Pinpoint the cell where the given text exists, returning its [x, y] midpoint coordinate. 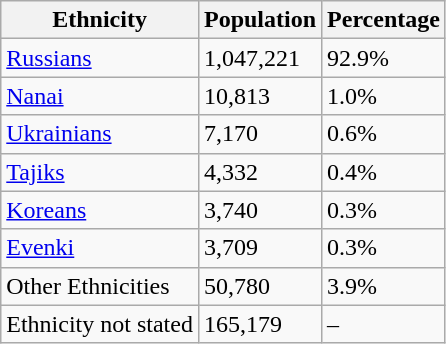
Evenki [100, 248]
Russians [100, 58]
Koreans [100, 210]
Nanai [100, 96]
10,813 [260, 96]
0.6% [384, 134]
Tajiks [100, 172]
1.0% [384, 96]
50,780 [260, 286]
4,332 [260, 172]
3.9% [384, 286]
92.9% [384, 58]
165,179 [260, 324]
3,740 [260, 210]
– [384, 324]
3,709 [260, 248]
7,170 [260, 134]
Population [260, 20]
Ethnicity not stated [100, 324]
0.4% [384, 172]
Other Ethnicities [100, 286]
Ethnicity [100, 20]
Percentage [384, 20]
Ukrainians [100, 134]
1,047,221 [260, 58]
